Return the (X, Y) coordinate for the center point of the cell that contains the specified text.  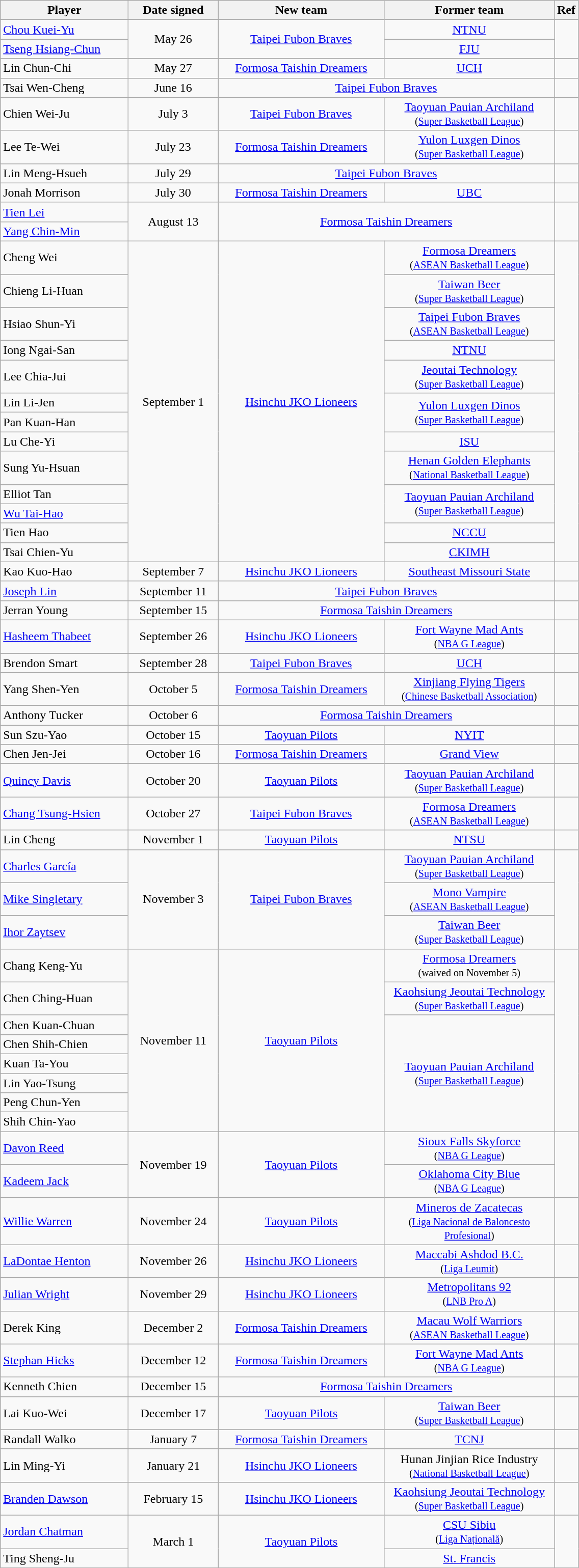
NCCU (469, 533)
Chen Jen-Jei (64, 754)
Lee Te-Wei (64, 147)
Elliot Tan (64, 494)
Lin Yao-Tsung (64, 1083)
September 11 (173, 591)
September 1 (173, 401)
Southeast Missouri State (469, 571)
Chen Shih-Chien (64, 1044)
June 16 (173, 88)
November 11 (173, 1040)
September 28 (173, 663)
November 26 (173, 1261)
Shih Chin-Yao (64, 1122)
July 23 (173, 147)
Wu Tai-Hao (64, 513)
Maccabi Ashdod B.C.(Liga Leumit) (469, 1261)
Mineros de Zacatecas(Liga Nacional de Baloncesto Profesional) (469, 1221)
Ihor Zaytsev (64, 932)
January 21 (173, 1466)
October 16 (173, 754)
July 30 (173, 192)
Peng Chun-Yen (64, 1103)
Lu Che-Yi (64, 442)
October 15 (173, 735)
Jonah Morrison (64, 192)
February 15 (173, 1498)
October 27 (173, 814)
December 2 (173, 1327)
Lin Meng-Hsueh (64, 173)
LaDontae Henton (64, 1261)
Player (64, 10)
Lin Li-Jen (64, 403)
January 7 (173, 1439)
Oklahoma City Blue(NBA G League) (469, 1181)
Hsiao Shun-Yi (64, 324)
Chang Tsung-Hsien (64, 814)
Formosa Dreamers(waived on November 5) (469, 966)
Grand View (469, 754)
Anthony Tucker (64, 716)
Lin Cheng (64, 840)
September 7 (173, 571)
November 19 (173, 1165)
Jerran Young (64, 610)
Jeoutai Technology(Super Basketball League) (469, 377)
Stephan Hicks (64, 1361)
Chen Kuan-Chuan (64, 1025)
ISU (469, 442)
Hasheem Thabeet (64, 637)
St. Francis (469, 1558)
UBC (469, 192)
Cheng Wei (64, 258)
Kuan Ta-You (64, 1063)
New team (301, 10)
Tsai Wen-Cheng (64, 88)
Chang Keng-Yu (64, 966)
Tsai Chien-Yu (64, 552)
Davon Reed (64, 1148)
Date signed (173, 10)
December 12 (173, 1361)
Brendon Smart (64, 663)
May 27 (173, 68)
Xinjiang Flying Tigers(Chinese Basketball Association) (469, 690)
Ting Sheng-Ju (64, 1558)
Lai Kuo-Wei (64, 1413)
Mono Vampire(ASEAN Basketball League) (469, 899)
Yang Chin-Min (64, 231)
Pan Kuan-Han (64, 422)
November 3 (173, 899)
Ref (567, 10)
Tseng Hsiang-Chun (64, 49)
October 5 (173, 690)
Willie Warren (64, 1221)
Henan Golden Elephants(National Basketball League) (469, 467)
November 29 (173, 1295)
Quincy Davis (64, 780)
Iong Ngai-San (64, 350)
Derek King (64, 1327)
Julian Wright (64, 1295)
March 1 (173, 1541)
May 26 (173, 39)
Kao Kuo-Hao (64, 571)
Kadeem Jack (64, 1181)
October 6 (173, 716)
Sung Yu-Hsuan (64, 467)
Lin Ming-Yi (64, 1466)
September 26 (173, 637)
Jordan Chatman (64, 1532)
Yang Shen-Yen (64, 690)
CSU Sibiu(Liga Națională) (469, 1532)
August 13 (173, 222)
Mike Singletary (64, 899)
FJU (469, 49)
Tien Hao (64, 533)
December 15 (173, 1387)
December 17 (173, 1413)
Chieng Li-Huan (64, 290)
Lin Chun-Chi (64, 68)
NYIT (469, 735)
Joseph Lin (64, 591)
July 3 (173, 114)
Charles García (64, 866)
Chou Kuei-Yu (64, 30)
CKIMH (469, 552)
TCNJ (469, 1439)
Lee Chia-Jui (64, 377)
Former team (469, 10)
Chen Ching-Huan (64, 998)
November 24 (173, 1221)
Randall Walko (64, 1439)
Branden Dawson (64, 1498)
November 1 (173, 840)
September 15 (173, 610)
Hunan Jinjian Rice Industry(National Basketball League) (469, 1466)
July 29 (173, 173)
Chien Wei-Ju (64, 114)
Metropolitans 92(LNB Pro A) (469, 1295)
NTSU (469, 840)
Sun Szu-Yao (64, 735)
Tien Lei (64, 212)
Taipei Fubon Braves(ASEAN Basketball League) (469, 324)
October 20 (173, 780)
Kenneth Chien (64, 1387)
Sioux Falls Skyforce(NBA G League) (469, 1148)
Macau Wolf Warriors(ASEAN Basketball League) (469, 1327)
